Output the (x, y) coordinate of the center of the cell containing the given text.  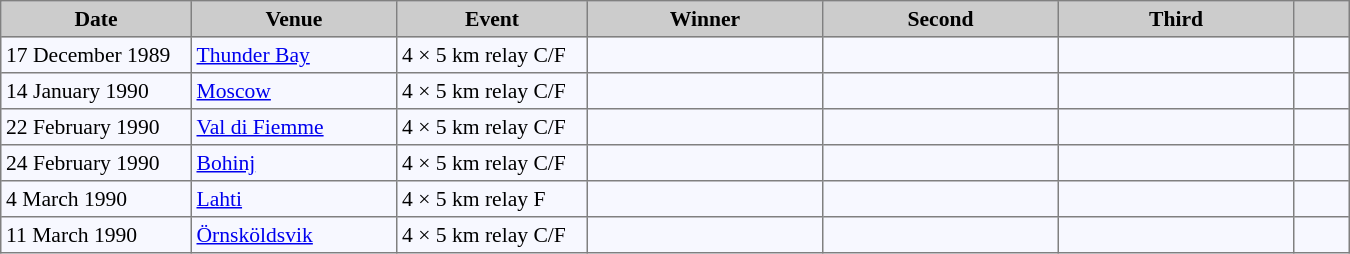
Bohinj (294, 163)
Date (96, 19)
4 March 1990 (96, 199)
Örnsköldsvik (294, 235)
Moscow (294, 91)
Val di Fiemme (294, 127)
22 February 1990 (96, 127)
17 December 1989 (96, 55)
Second (941, 19)
4 × 5 km relay F (492, 199)
Venue (294, 19)
Thunder Bay (294, 55)
Event (492, 19)
Lahti (294, 199)
24 February 1990 (96, 163)
14 January 1990 (96, 91)
11 March 1990 (96, 235)
Winner (705, 19)
Third (1176, 19)
